Capture the cell that displays the provided text and extract its [x, y] central coordinate. 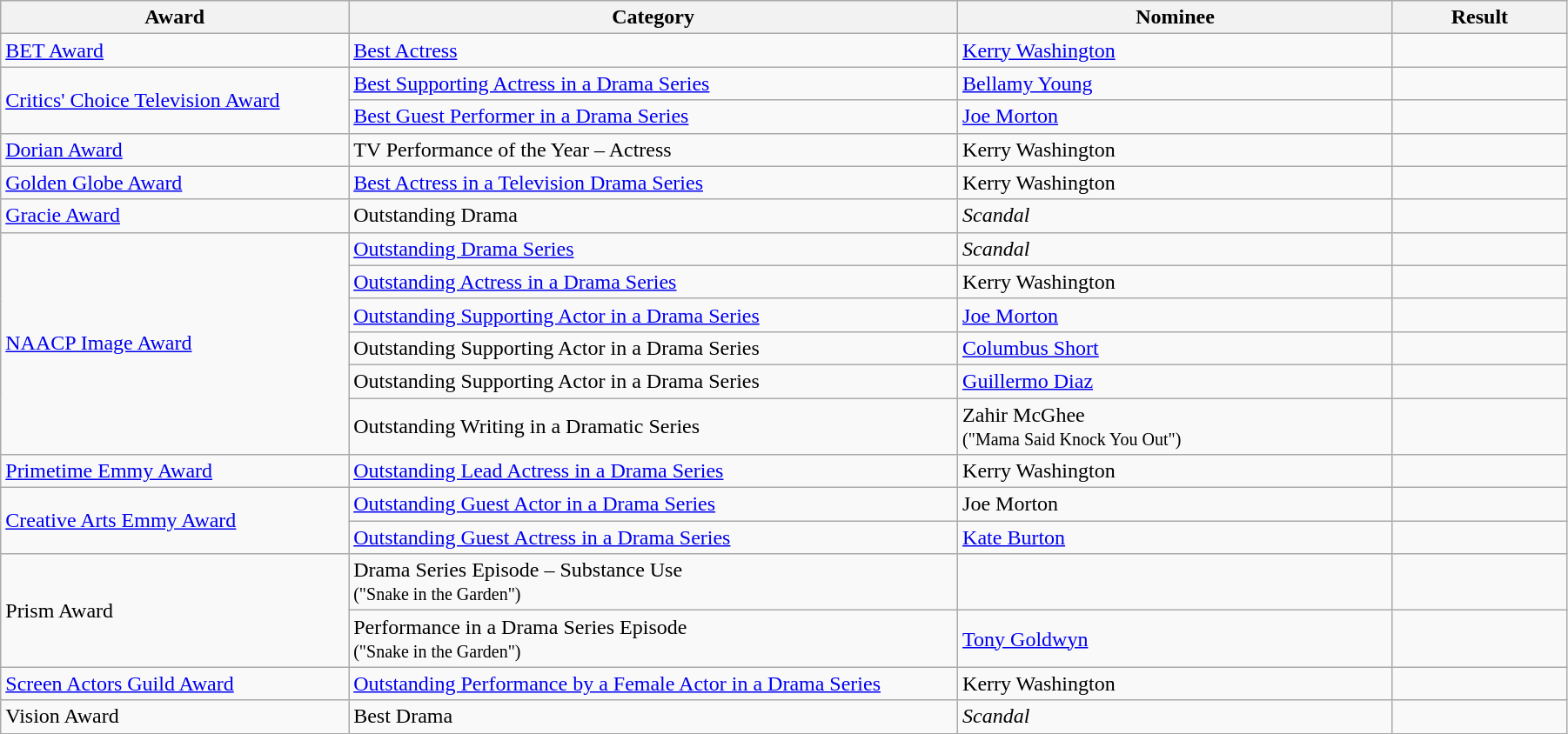
Outstanding Guest Actor in a Drama Series [653, 504]
Gracie Award [175, 216]
Performance in a Drama Series Episode("Snake in the Garden") [653, 638]
Outstanding Performance by a Female Actor in a Drama Series [653, 684]
Outstanding Actress in a Drama Series [653, 282]
Bellamy Young [1176, 83]
Tony Goldwyn [1176, 638]
Outstanding Drama Series [653, 249]
Best Drama [653, 717]
Outstanding Guest Actress in a Drama Series [653, 537]
Best Supporting Actress in a Drama Series [653, 83]
Prism Award [175, 611]
Outstanding Writing in a Dramatic Series [653, 426]
Golden Globe Award [175, 183]
Screen Actors Guild Award [175, 684]
NAACP Image Award [175, 343]
Best Actress [653, 50]
Critics' Choice Television Award [175, 100]
Zahir McGhee("Mama Said Knock You Out") [1176, 426]
Primetime Emmy Award [175, 471]
Drama Series Episode – Substance Use("Snake in the Garden") [653, 583]
Columbus Short [1176, 348]
Category [653, 17]
Result [1479, 17]
TV Performance of the Year – Actress [653, 150]
Award [175, 17]
Kate Burton [1176, 537]
Creative Arts Emmy Award [175, 521]
Dorian Award [175, 150]
Best Guest Performer in a Drama Series [653, 117]
BET Award [175, 50]
Vision Award [175, 717]
Outstanding Drama [653, 216]
Best Actress in a Television Drama Series [653, 183]
Guillermo Diaz [1176, 381]
Outstanding Lead Actress in a Drama Series [653, 471]
Nominee [1176, 17]
